Capture the cell that displays the provided text and extract its [X, Y] central coordinate. 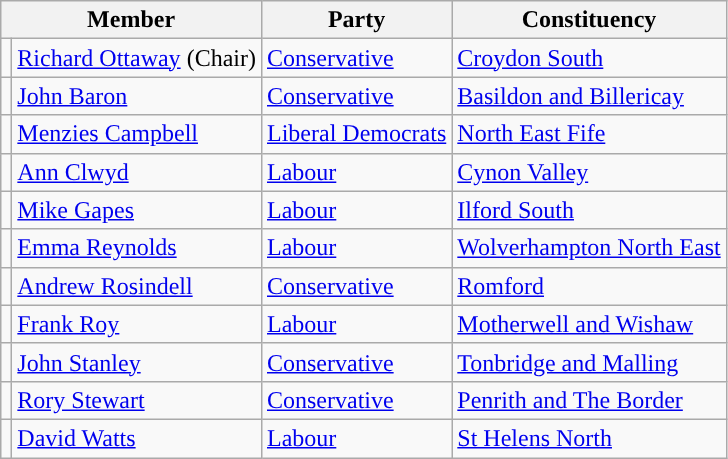
Basildon and Billericay [589, 96]
Rory Stewart [137, 400]
Wolverhampton North East [589, 248]
Richard Ottaway (Chair) [137, 58]
Party [356, 20]
Frank Roy [137, 324]
Motherwell and Wishaw [589, 324]
Andrew Rosindell [137, 286]
Croydon South [589, 58]
David Watts [137, 438]
Romford [589, 286]
Constituency [589, 20]
Cynon Valley [589, 172]
North East Fife [589, 134]
Menzies Campbell [137, 134]
John Stanley [137, 362]
John Baron [137, 96]
Mike Gapes [137, 210]
Liberal Democrats [356, 134]
Penrith and The Border [589, 400]
Ilford South [589, 210]
Emma Reynolds [137, 248]
Ann Clwyd [137, 172]
Tonbridge and Malling [589, 362]
St Helens North [589, 438]
Member [132, 20]
